Scan for the cell matching the given text and deliver its (x, y) coordinate at center. 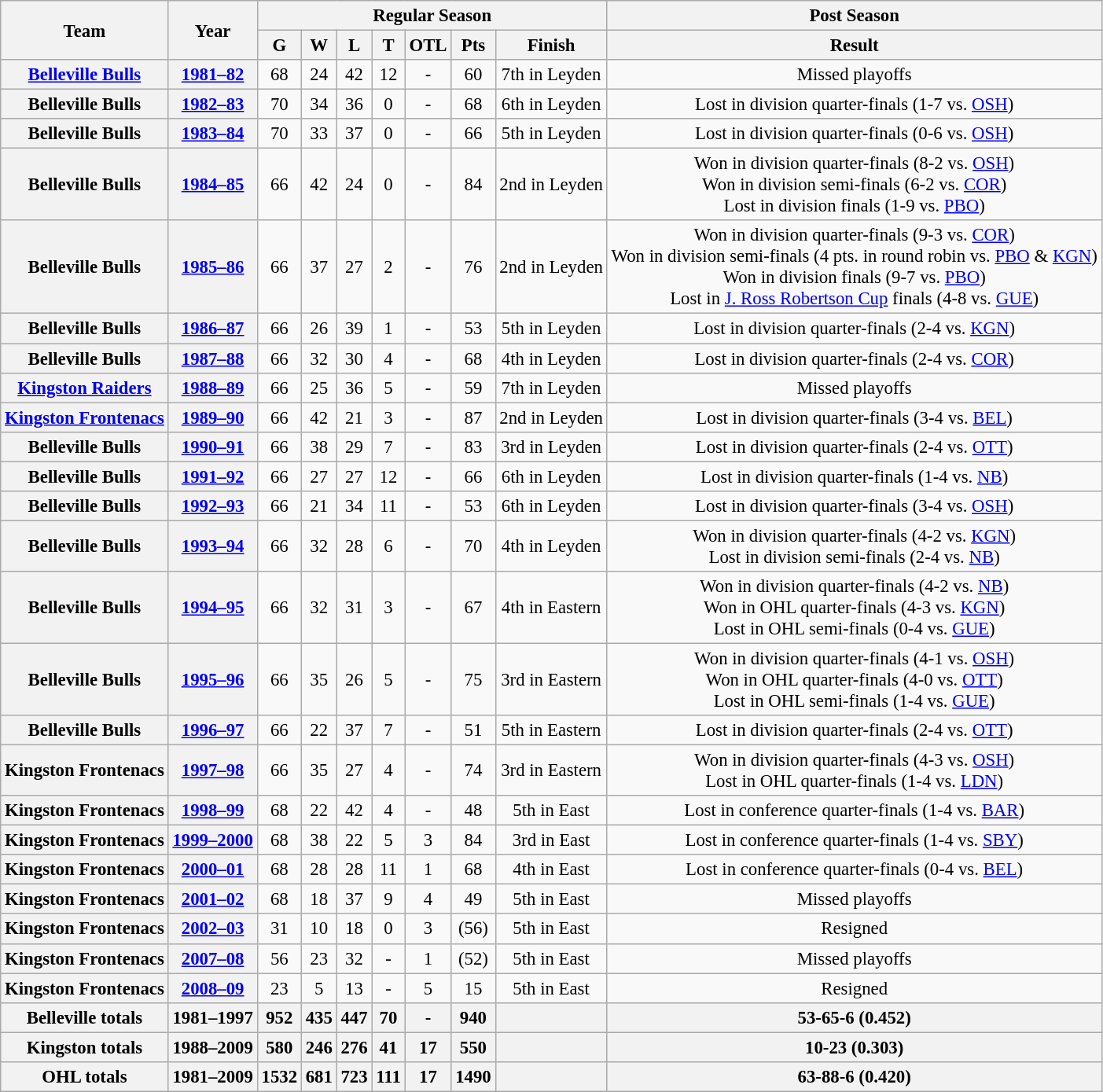
Lost in conference quarter-finals (0-4 vs. BEL) (854, 870)
59 (473, 388)
75 (473, 679)
Kingston Raiders (85, 388)
OTL (428, 46)
Year (212, 30)
(56) (473, 929)
W (319, 46)
3rd in East (551, 840)
1999–2000 (212, 840)
67 (473, 608)
Post Season (854, 16)
1996–97 (212, 730)
1981–1997 (212, 1017)
2008–09 (212, 988)
1490 (473, 1077)
10-23 (0.303) (854, 1047)
Lost in division quarter-finals (3-4 vs. OSH) (854, 506)
29 (354, 447)
83 (473, 447)
1984–85 (212, 185)
Result (854, 46)
30 (354, 358)
1989–90 (212, 417)
13 (354, 988)
1532 (279, 1077)
9 (388, 899)
T (388, 46)
15 (473, 988)
435 (319, 1017)
63-88-6 (0.420) (854, 1077)
G (279, 46)
Won in division quarter-finals (4-1 vs. OSH) Won in OHL quarter-finals (4-0 vs. OTT) Lost in OHL semi-finals (1-4 vs. GUE) (854, 679)
681 (319, 1077)
53-65-6 (0.452) (854, 1017)
Won in division quarter-finals (4-2 vs. KGN) Lost in division semi-finals (2-4 vs. NB) (854, 546)
33 (319, 134)
2000–01 (212, 870)
Finish (551, 46)
Won in division quarter-finals (4-3 vs. OSH) Lost in OHL quarter-finals (1-4 vs. LDN) (854, 770)
Lost in division quarter-finals (1-7 vs. OSH) (854, 105)
74 (473, 770)
6 (388, 546)
Belleville totals (85, 1017)
60 (473, 75)
Lost in division quarter-finals (1-4 vs. NB) (854, 476)
Lost in division quarter-finals (2-4 vs. KGN) (854, 329)
39 (354, 329)
1994–95 (212, 608)
(52) (473, 958)
1995–96 (212, 679)
48 (473, 811)
Kingston totals (85, 1047)
1982–83 (212, 105)
1998–99 (212, 811)
723 (354, 1077)
Won in division quarter-finals (8-2 vs. OSH) Won in division semi-finals (6-2 vs. COR) Lost in division finals (1-9 vs. PBO) (854, 185)
41 (388, 1047)
111 (388, 1077)
1986–87 (212, 329)
Pts (473, 46)
3rd in Leyden (551, 447)
2007–08 (212, 958)
2002–03 (212, 929)
952 (279, 1017)
10 (319, 929)
Lost in conference quarter-finals (1-4 vs. SBY) (854, 840)
1991–92 (212, 476)
1992–93 (212, 506)
1981–2009 (212, 1077)
51 (473, 730)
Regular Season (432, 16)
4th in Eastern (551, 608)
25 (319, 388)
L (354, 46)
4th in East (551, 870)
1997–98 (212, 770)
OHL totals (85, 1077)
Lost in conference quarter-finals (1-4 vs. BAR) (854, 811)
1993–94 (212, 546)
Lost in division quarter-finals (0-6 vs. OSH) (854, 134)
87 (473, 417)
Lost in division quarter-finals (2-4 vs. COR) (854, 358)
940 (473, 1017)
Won in division quarter-finals (4-2 vs. NB) Won in OHL quarter-finals (4-3 vs. KGN) Lost in OHL semi-finals (0-4 vs. GUE) (854, 608)
56 (279, 958)
1988–2009 (212, 1047)
1983–84 (212, 134)
1988–89 (212, 388)
246 (319, 1047)
Lost in division quarter-finals (3-4 vs. BEL) (854, 417)
1990–91 (212, 447)
2001–02 (212, 899)
Team (85, 30)
1987–88 (212, 358)
550 (473, 1047)
276 (354, 1047)
1985–86 (212, 267)
580 (279, 1047)
447 (354, 1017)
2 (388, 267)
1981–82 (212, 75)
5th in Eastern (551, 730)
49 (473, 899)
76 (473, 267)
